Scan for the cell matching the given text and deliver its [X, Y] coordinate at center. 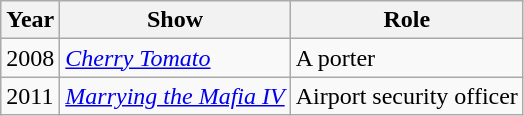
Cherry Tomato [175, 58]
Year [30, 20]
Marrying the Mafia IV [175, 96]
Airport security officer [406, 96]
Show [175, 20]
A porter [406, 58]
2008 [30, 58]
Role [406, 20]
2011 [30, 96]
